Provide the (x, y) coordinate of the cell's center where the given text is located.  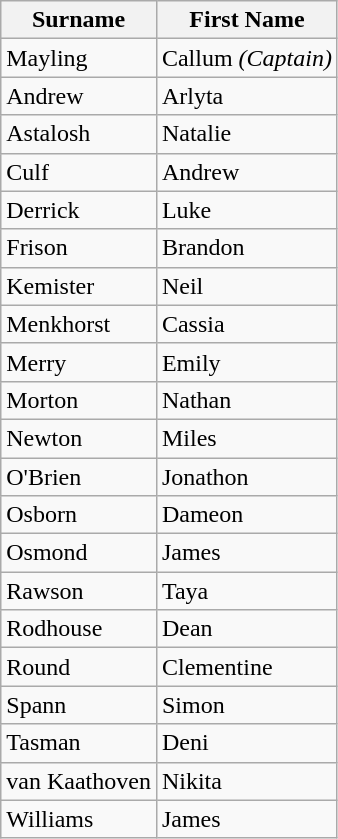
Morton (79, 400)
Astalosh (79, 134)
Emily (246, 362)
Callum (Captain) (246, 58)
Surname (79, 20)
Luke (246, 210)
Dean (246, 629)
Culf (79, 172)
Nathan (246, 400)
Newton (79, 438)
Neil (246, 286)
Clementine (246, 667)
Round (79, 667)
Nikita (246, 781)
Osborn (79, 515)
Rawson (79, 591)
Tasman (79, 743)
Rodhouse (79, 629)
Williams (79, 819)
O'Brien (79, 477)
Jonathon (246, 477)
Arlyta (246, 96)
Derrick (79, 210)
Dameon (246, 515)
Spann (79, 705)
Mayling (79, 58)
Deni (246, 743)
Simon (246, 705)
Merry (79, 362)
First Name (246, 20)
Miles (246, 438)
Frison (79, 248)
Natalie (246, 134)
Menkhorst (79, 324)
Osmond (79, 553)
Kemister (79, 286)
Cassia (246, 324)
Taya (246, 591)
Brandon (246, 248)
van Kaathoven (79, 781)
